Provide the [X, Y] coordinate of the cell's center where the given text is located.  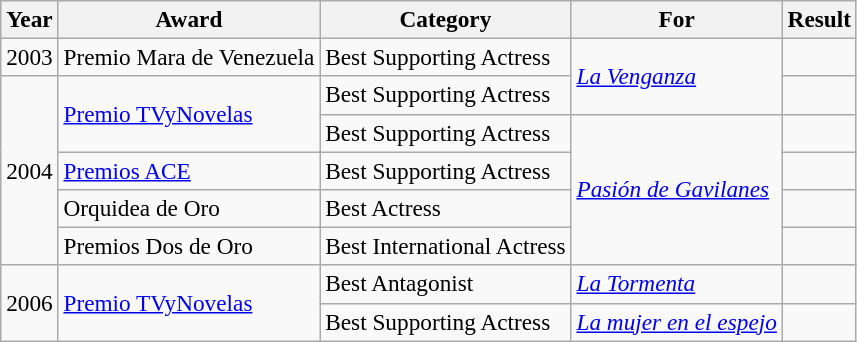
Premios Dos de Oro [189, 246]
Premio Mara de Venezuela [189, 57]
La Tormenta [676, 284]
2003 [30, 57]
Best Antagonist [446, 284]
2006 [30, 303]
Pasión de Gavilanes [676, 190]
For [676, 19]
Award [189, 19]
Orquidea de Oro [189, 208]
Best Actress [446, 208]
2004 [30, 170]
La mujer en el espejo [676, 322]
Year [30, 19]
Premios ACE [189, 170]
Result [819, 19]
Best International Actress [446, 246]
La Venganza [676, 76]
Category [446, 19]
